Provide the [x, y] coordinate of the cell's center where the given text is located.  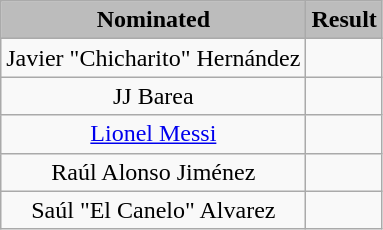
Nominated [154, 20]
JJ Barea [154, 96]
Javier "Chicharito" Hernández [154, 58]
Raúl Alonso Jiménez [154, 172]
Saúl "El Canelo" Alvarez [154, 210]
Lionel Messi [154, 134]
Result [344, 20]
